Return the (x, y) coordinate for the center point of the cell that contains the specified text.  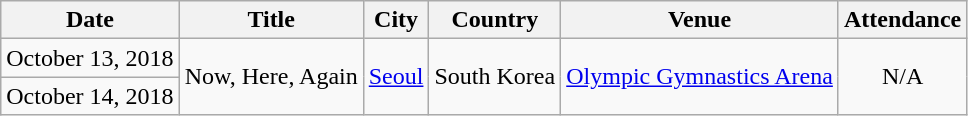
Attendance (902, 20)
N/A (902, 77)
October 14, 2018 (90, 96)
Olympic Gymnastics Arena (700, 77)
Title (271, 20)
Date (90, 20)
October 13, 2018 (90, 58)
Venue (700, 20)
Seoul (396, 77)
Now, Here, Again (271, 77)
South Korea (495, 77)
Country (495, 20)
City (396, 20)
